Extract the [x, y] coordinate from the center of the cell holding the provided text.  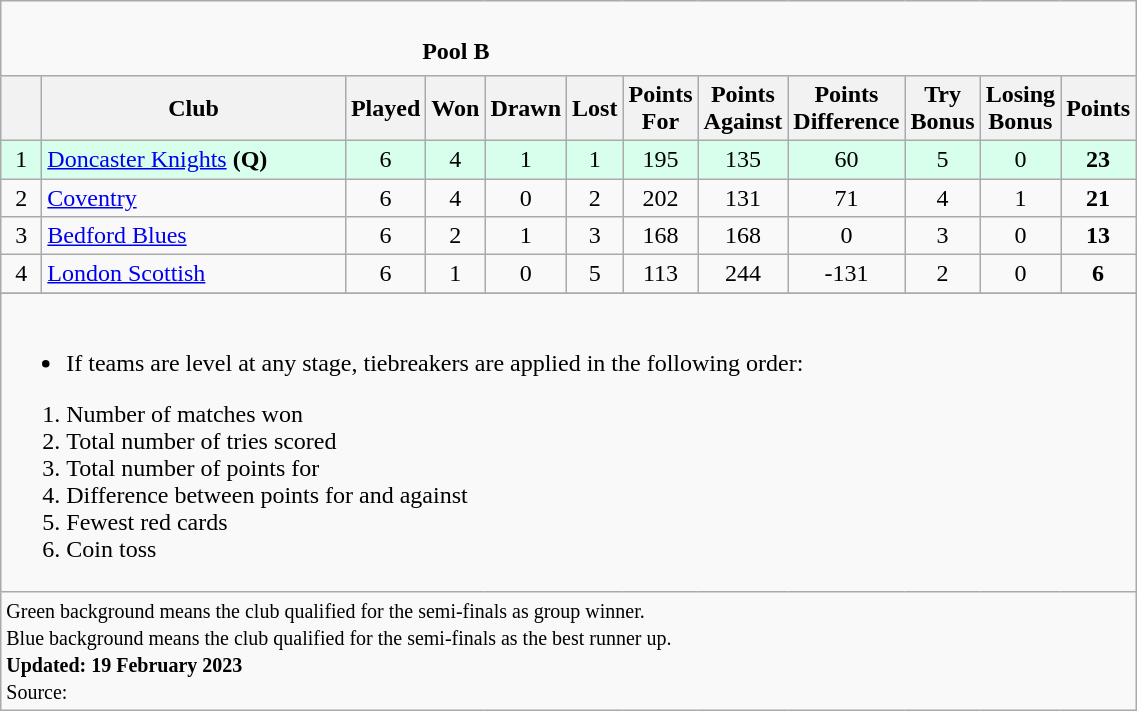
13 [1098, 236]
113 [660, 274]
-131 [846, 274]
71 [846, 197]
Points Difference [846, 108]
21 [1098, 197]
Points [1098, 108]
Points For [660, 108]
23 [1098, 159]
Points Against [743, 108]
244 [743, 274]
Bedford Blues [194, 236]
202 [660, 197]
Drawn [526, 108]
60 [846, 159]
Losing Bonus [1020, 108]
195 [660, 159]
London Scottish [194, 274]
Club [194, 108]
Coventry [194, 197]
131 [743, 197]
Doncaster Knights (Q) [194, 159]
Played [385, 108]
135 [743, 159]
Try Bonus [942, 108]
Lost [595, 108]
Won [456, 108]
